Search for the cell housing the specified text and yield its [X, Y] center coordinate. 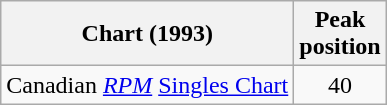
Chart (1993) [148, 34]
40 [340, 85]
Peakposition [340, 34]
Canadian RPM Singles Chart [148, 85]
